For the text-containing cell, return its midpoint in [x, y] coordinate format. 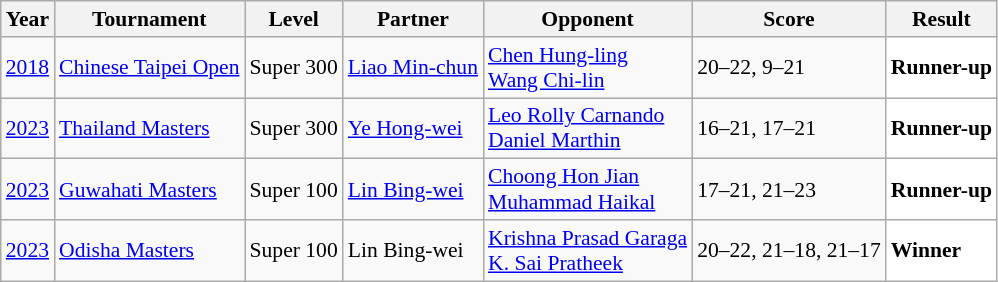
Odisha Masters [149, 250]
Leo Rolly Carnando Daniel Marthin [588, 128]
Thailand Masters [149, 128]
Winner [942, 250]
Opponent [588, 19]
Result [942, 19]
Chen Hung-ling Wang Chi-lin [588, 68]
Chinese Taipei Open [149, 68]
17–21, 21–23 [789, 190]
20–22, 9–21 [789, 68]
Ye Hong-wei [413, 128]
Guwahati Masters [149, 190]
Year [28, 19]
Level [293, 19]
2018 [28, 68]
Partner [413, 19]
16–21, 17–21 [789, 128]
20–22, 21–18, 21–17 [789, 250]
Score [789, 19]
Choong Hon Jian Muhammad Haikal [588, 190]
Tournament [149, 19]
Krishna Prasad Garaga K. Sai Pratheek [588, 250]
Liao Min-chun [413, 68]
